Return the [X, Y] coordinate for the center point of the cell that contains the specified text.  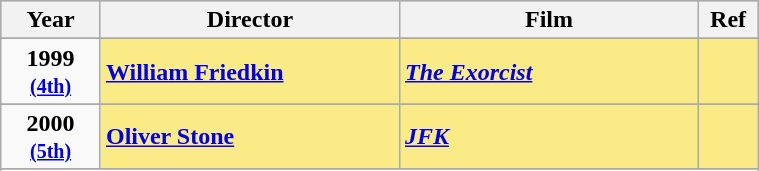
2000 (5th) [51, 136]
Director [250, 20]
Year [51, 20]
The Exorcist [548, 72]
Oliver Stone [250, 136]
1999 (4th) [51, 72]
William Friedkin [250, 72]
Film [548, 20]
JFK [548, 136]
Ref [728, 20]
